Return [X, Y] of the center of cell containing provided text 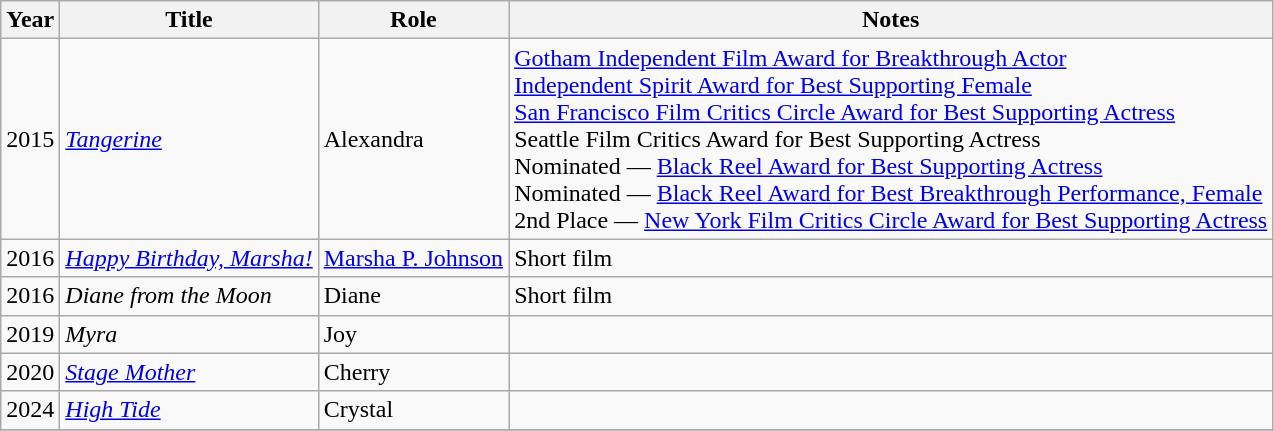
2020 [30, 372]
2015 [30, 139]
Myra [189, 334]
Alexandra [413, 139]
Happy Birthday, Marsha! [189, 258]
Tangerine [189, 139]
Cherry [413, 372]
Crystal [413, 410]
2024 [30, 410]
Stage Mother [189, 372]
Diane from the Moon [189, 296]
Year [30, 20]
Role [413, 20]
Notes [891, 20]
Diane [413, 296]
Joy [413, 334]
Title [189, 20]
2019 [30, 334]
Marsha P. Johnson [413, 258]
High Tide [189, 410]
